Return [x, y] of the center of cell containing provided text 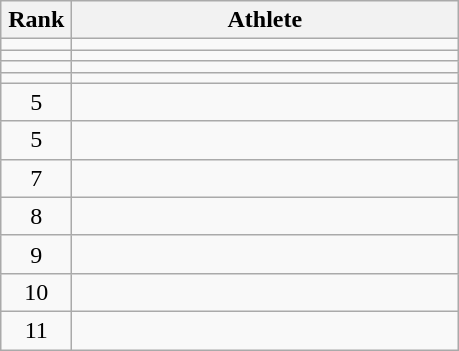
7 [36, 178]
Rank [36, 20]
8 [36, 216]
Athlete [265, 20]
11 [36, 330]
9 [36, 254]
10 [36, 292]
